Find where the given text appears and provide that cell's center as [X, Y] coordinate. 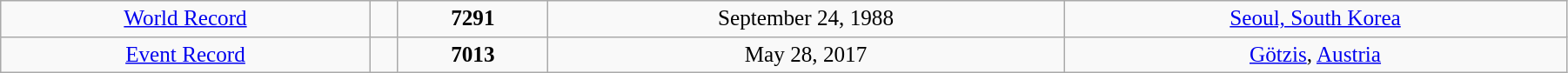
Seoul, South Korea [1316, 19]
7013 [472, 55]
Götzis, Austria [1316, 55]
September 24, 1988 [806, 19]
Event Record [185, 55]
May 28, 2017 [806, 55]
World Record [185, 19]
7291 [472, 19]
